Return (x, y) of the center of cell containing provided text 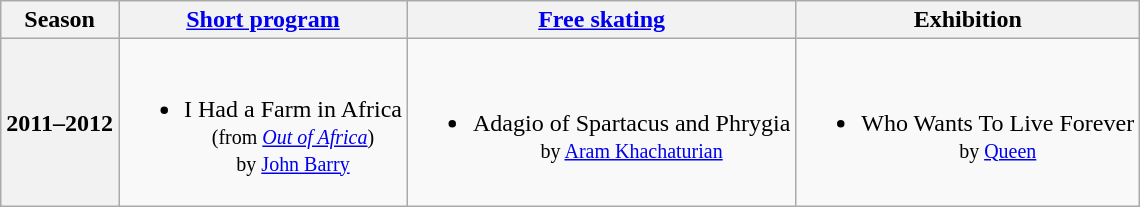
Free skating (601, 20)
Short program (262, 20)
I Had a Farm in Africa (from Out of Africa) by John Barry (262, 122)
2011–2012 (60, 122)
Exhibition (968, 20)
Who Wants To Live Forever by Queen (968, 122)
Season (60, 20)
Adagio of Spartacus and Phrygia by Aram Khachaturian (601, 122)
